Output the [x, y] coordinate of the center of the cell containing the given text.  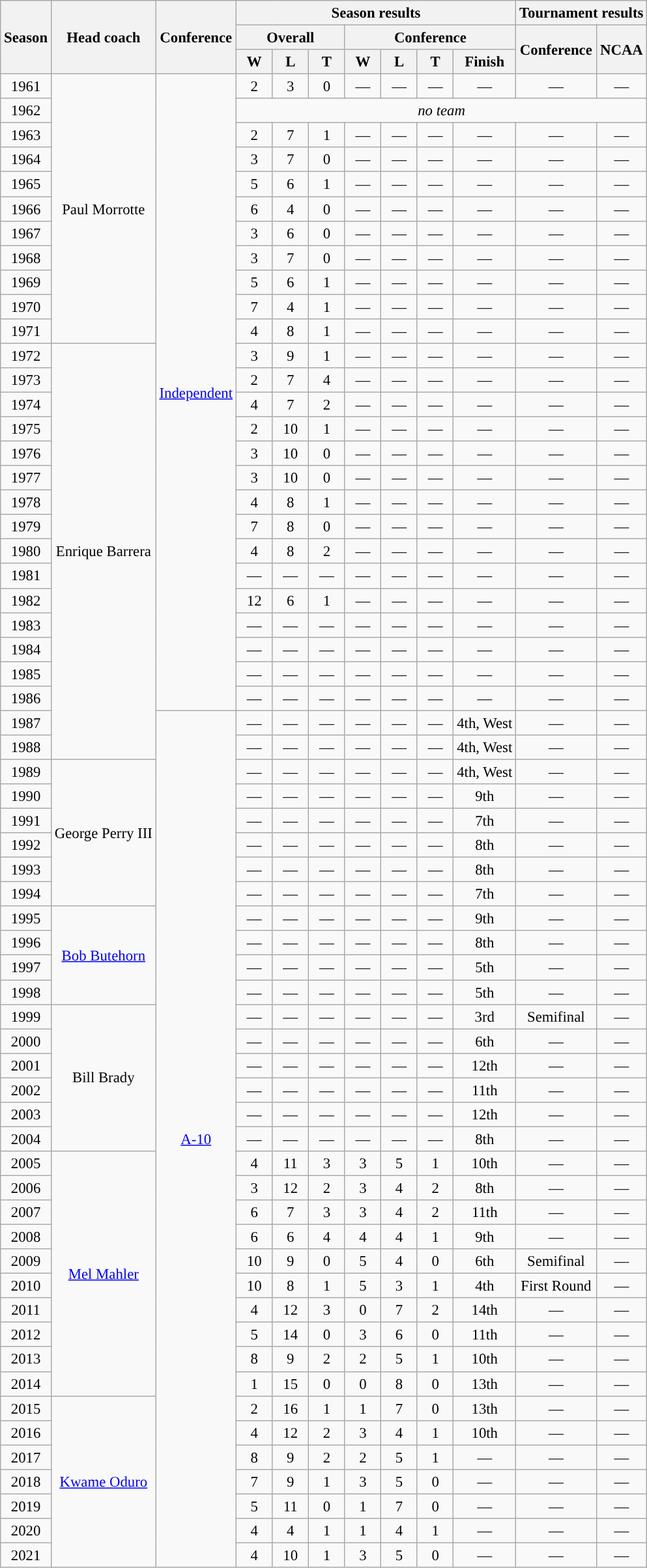
1998 [26, 992]
1965 [26, 184]
1983 [26, 625]
1978 [26, 503]
George Perry III [103, 833]
1970 [26, 307]
2010 [26, 1286]
1995 [26, 919]
1989 [26, 772]
1963 [26, 135]
1984 [26, 649]
1977 [26, 478]
Enrique Barrera [103, 551]
2012 [26, 1335]
Independent [195, 392]
Season [26, 38]
1975 [26, 429]
Paul Morrotte [103, 209]
1993 [26, 870]
Season results [375, 13]
no team [441, 111]
1996 [26, 944]
1990 [26, 796]
2014 [26, 1384]
1976 [26, 454]
Finish [485, 62]
1979 [26, 527]
2009 [26, 1261]
1991 [26, 821]
15 [291, 1384]
1992 [26, 845]
Bob Butehorn [103, 955]
2013 [26, 1360]
1987 [26, 723]
16 [291, 1408]
1986 [26, 699]
1981 [26, 576]
1997 [26, 968]
Overall [291, 38]
2002 [26, 1090]
Tournament results [581, 13]
First Round [556, 1286]
2018 [26, 1482]
2015 [26, 1408]
1969 [26, 282]
2020 [26, 1531]
Bill Brady [103, 1078]
1988 [26, 748]
1968 [26, 258]
1974 [26, 404]
2007 [26, 1212]
2004 [26, 1139]
14 [291, 1335]
1982 [26, 600]
1964 [26, 160]
2001 [26, 1065]
1967 [26, 233]
2021 [26, 1555]
NCAA [622, 49]
2016 [26, 1433]
2005 [26, 1164]
1972 [26, 356]
Mel Mahler [103, 1274]
2008 [26, 1237]
1994 [26, 894]
2003 [26, 1115]
1962 [26, 111]
2011 [26, 1310]
1971 [26, 331]
2006 [26, 1188]
1961 [26, 87]
A-10 [195, 1139]
3rd [485, 1016]
Head coach [103, 38]
2000 [26, 1041]
4th [485, 1286]
1985 [26, 674]
2019 [26, 1506]
1999 [26, 1016]
2017 [26, 1457]
1980 [26, 552]
14th [485, 1310]
Kwame Oduro [103, 1482]
1973 [26, 380]
1966 [26, 209]
